Capture the cell that displays the provided text and extract its [X, Y] central coordinate. 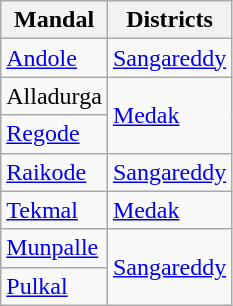
Alladurga [54, 96]
Districts [169, 20]
Raikode [54, 172]
Tekmal [54, 210]
Pulkal [54, 286]
Regode [54, 134]
Mandal [54, 20]
Munpalle [54, 248]
Andole [54, 58]
